Determine the [x, y] coordinate at the center of the cell enclosing the given text.  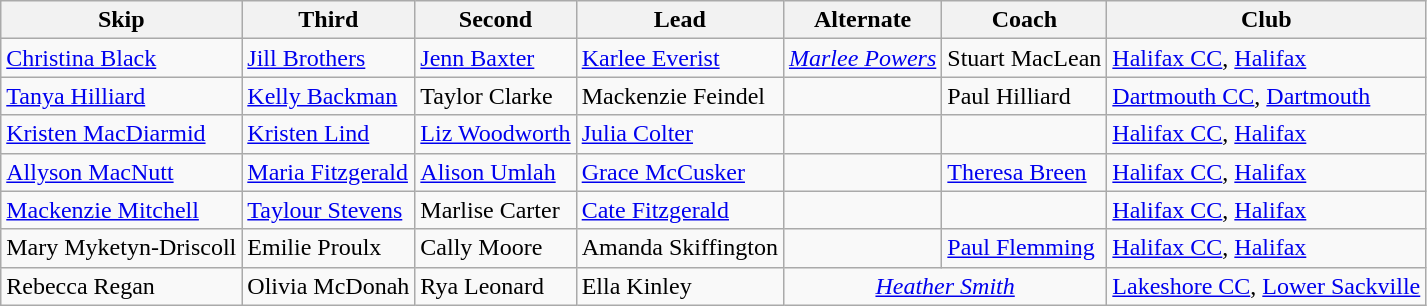
Coach [1024, 20]
Alternate [862, 20]
Cate Fitzgerald [680, 210]
Grace McCusker [680, 172]
Mary Myketyn-Driscoll [122, 248]
Emilie Proulx [328, 248]
Kristen MacDiarmid [122, 134]
Taylor Clarke [496, 96]
Marlee Powers [862, 58]
Kristen Lind [328, 134]
Alison Umlah [496, 172]
Mackenzie Mitchell [122, 210]
Marlise Carter [496, 210]
Club [1266, 20]
Third [328, 20]
Rya Leonard [496, 286]
Cally Moore [496, 248]
Liz Woodworth [496, 134]
Paul Flemming [1024, 248]
Stuart MacLean [1024, 58]
Second [496, 20]
Jenn Baxter [496, 58]
Lead [680, 20]
Skip [122, 20]
Karlee Everist [680, 58]
Christina Black [122, 58]
Maria Fitzgerald [328, 172]
Allyson MacNutt [122, 172]
Ella Kinley [680, 286]
Paul Hilliard [1024, 96]
Tanya Hilliard [122, 96]
Kelly Backman [328, 96]
Heather Smith [944, 286]
Olivia McDonah [328, 286]
Amanda Skiffington [680, 248]
Jill Brothers [328, 58]
Rebecca Regan [122, 286]
Taylour Stevens [328, 210]
Mackenzie Feindel [680, 96]
Theresa Breen [1024, 172]
Lakeshore CC, Lower Sackville [1266, 286]
Dartmouth CC, Dartmouth [1266, 96]
Julia Colter [680, 134]
